Scan for the cell matching the given text and deliver its [x, y] coordinate at center. 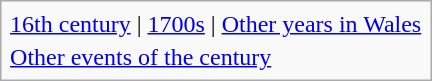
16th century | 1700s | Other years in Wales [216, 24]
Other events of the century [216, 57]
